Determine the [X, Y] coordinate at the center of the cell enclosing the given text.  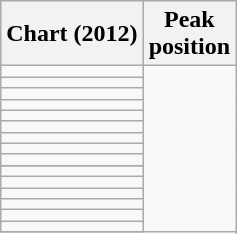
Peakposition [189, 34]
Chart (2012) [72, 34]
